Search for the cell housing the specified text and yield its (x, y) center coordinate. 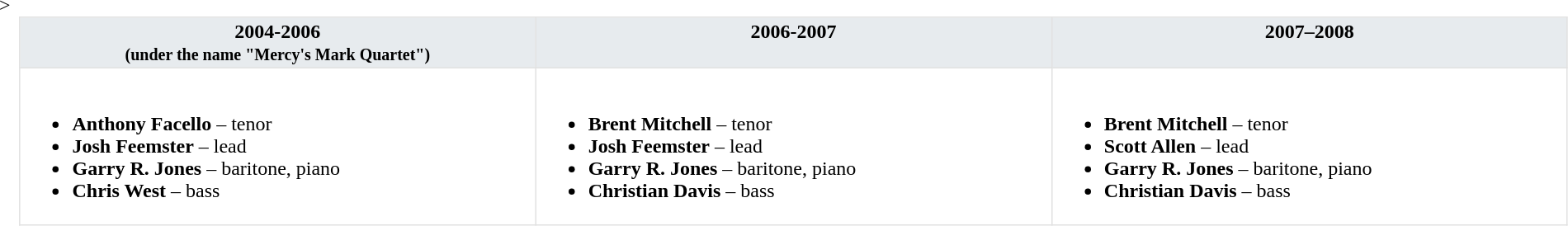
2006-2007 (794, 43)
2004-2006(under the name "Mercy's Mark Quartet") (277, 43)
Brent Mitchell – tenorJosh Feemster – leadGarry R. Jones – baritone, pianoChristian Davis – bass (794, 146)
Anthony Facello – tenorJosh Feemster – leadGarry R. Jones – baritone, pianoChris West – bass (277, 146)
Brent Mitchell – tenorScott Allen – leadGarry R. Jones – baritone, pianoChristian Davis – bass (1309, 146)
2007–2008 (1309, 43)
